Return (X, Y) of the center of cell containing provided text 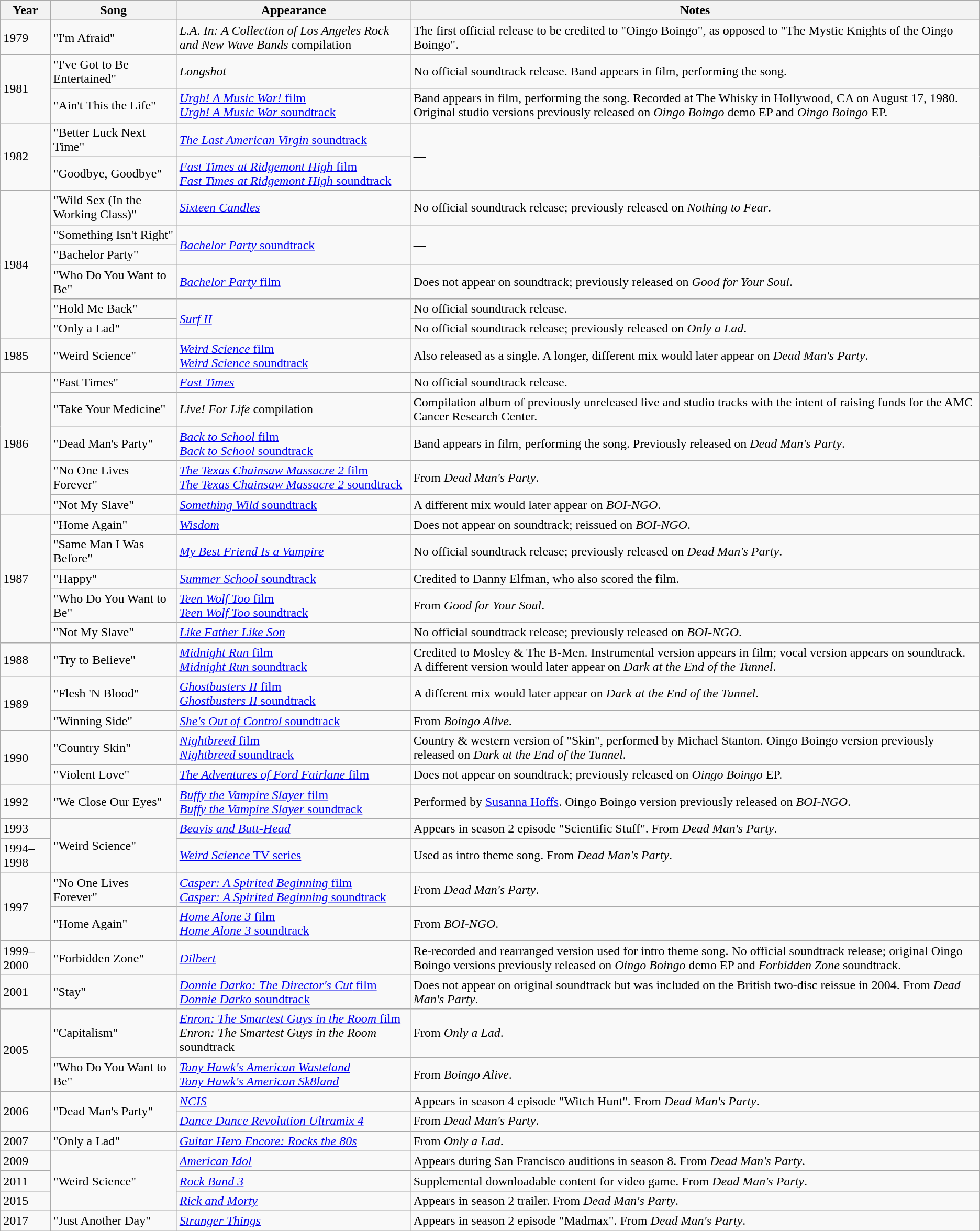
1997 (25, 907)
Appears in season 2 episode "Scientific Stuff". From Dead Man's Party. (695, 829)
Dilbert (293, 958)
2006 (25, 1111)
1988 (25, 660)
Performed by Susanna Hoffs. Oingo Boingo version previously released on BOI-NGO. (695, 801)
Country & western version of "Skin", performed by Michael Stanton. Oingo Boingo version previously released on Dark at the End of the Tunnel. (695, 748)
"Goodbye, Goodbye" (113, 174)
A different mix would later appear on Dark at the End of the Tunnel. (695, 693)
The first official release to be credited to "Oingo Boingo", as opposed to "The Mystic Knights of the Oingo Boingo". (695, 38)
Donnie Darko: The Director's Cut filmDonnie Darko soundtrack (293, 992)
"Forbidden Zone" (113, 958)
Appears in season 2 episode "Madmax". From Dead Man's Party. (695, 1221)
Band appears in film, performing the song. Previously released on Dead Man's Party. (695, 444)
Urgh! A Music War! filmUrgh! A Music War soundtrack (293, 106)
Appearance (293, 10)
Tony Hawk's American WastelandTony Hawk's American Sk8land (293, 1074)
Ghostbusters II filmGhostbusters II soundtrack (293, 693)
1987 (25, 579)
My Best Friend Is a Vampire (293, 552)
No official soundtrack release; previously released on Nothing to Fear. (695, 207)
"Capitalism" (113, 1033)
A different mix would later appear on BOI-NGO. (695, 505)
American Idol (293, 1161)
1985 (25, 355)
"Winning Side" (113, 720)
She's Out of Control soundtrack (293, 720)
Something Wild soundtrack (293, 505)
From Good for Your Soul. (695, 605)
Stranger Things (293, 1221)
Weird Science filmWeird Science soundtrack (293, 355)
2005 (25, 1050)
Longshot (293, 71)
Year (25, 10)
Appears in season 2 trailer. From Dead Man's Party. (695, 1201)
Casper: A Spirited Beginning filmCasper: A Spirited Beginning soundtrack (293, 890)
"I've Got to Be Entertained" (113, 71)
1999–2000 (25, 958)
2015 (25, 1201)
Bachelor Party soundtrack (293, 245)
2007 (25, 1141)
Beavis and Butt-Head (293, 829)
The Last American Virgin soundtrack (293, 139)
"Try to Believe" (113, 660)
L.A. In: A Collection of Los Angeles Rock and New Wave Bands compilation (293, 38)
Like Father Like Son (293, 633)
Rock Band 3 (293, 1181)
1984 (25, 264)
"Fast Times" (113, 383)
"Take Your Medicine" (113, 409)
Notes (695, 10)
"Country Skin" (113, 748)
No official soundtrack release; previously released on Dead Man's Party. (695, 552)
The Texas Chainsaw Massacre 2 filmThe Texas Chainsaw Massacre 2 soundtrack (293, 478)
1981 (25, 88)
"Flesh 'N Blood" (113, 693)
Credited to Danny Elfman, who also scored the film. (695, 579)
Rick and Morty (293, 1201)
Live! For Life compilation (293, 409)
Nightbreed filmNightbreed soundtrack (293, 748)
Supplemental downloadable content for video game. From Dead Man's Party. (695, 1181)
The Adventures of Ford Fairlane film (293, 774)
Also released as a single. A longer, different mix would later appear on Dead Man's Party. (695, 355)
Sixteen Candles (293, 207)
"Wild Sex (In the Working Class)" (113, 207)
No official soundtrack release; previously released on Only a Lad. (695, 328)
"Ain't This the Life" (113, 106)
Does not appear on soundtrack; reissued on BOI-NGO. (695, 525)
Guitar Hero Encore: Rocks the 80s (293, 1141)
Summer School soundtrack (293, 579)
From BOI-NGO. (695, 924)
Midnight Run filmMidnight Run soundtrack (293, 660)
2009 (25, 1161)
1989 (25, 704)
Surf II (293, 318)
Buffy the Vampire Slayer filmBuffy the Vampire Slayer soundtrack (293, 801)
"Hold Me Back" (113, 308)
"Violent Love" (113, 774)
Does not appear on soundtrack; previously released on Oingo Boingo EP. (695, 774)
1994–1998 (25, 856)
Back to School filmBack to School soundtrack (293, 444)
"Happy" (113, 579)
Bachelor Party film (293, 282)
1992 (25, 801)
2017 (25, 1221)
"Something Isn't Right" (113, 235)
Enron: The Smartest Guys in the Room filmEnron: The Smartest Guys in the Room soundtrack (293, 1033)
"We Close Our Eyes" (113, 801)
2001 (25, 992)
"Bachelor Party" (113, 254)
1986 (25, 444)
NCIS (293, 1101)
"Same Man I Was Before" (113, 552)
"Stay" (113, 992)
1982 (25, 157)
Weird Science TV series (293, 856)
Appears in season 4 episode "Witch Hunt". From Dead Man's Party. (695, 1101)
2011 (25, 1181)
Song (113, 10)
Appears during San Francisco auditions in season 8. From Dead Man's Party. (695, 1161)
1990 (25, 757)
Home Alone 3 filmHome Alone 3 soundtrack (293, 924)
Used as intro theme song. From Dead Man's Party. (695, 856)
"I'm Afraid" (113, 38)
Does not appear on soundtrack; previously released on Good for Your Soul. (695, 282)
Fast Times (293, 383)
Does not appear on original soundtrack but was included on the British two-disc reissue in 2004. From Dead Man's Party. (695, 992)
1993 (25, 829)
Dance Dance Revolution Ultramix 4 (293, 1121)
Compilation album of previously unreleased live and studio tracks with the intent of raising funds for the AMC Cancer Research Center. (695, 409)
Teen Wolf Too filmTeen Wolf Too soundtrack (293, 605)
"Better Luck Next Time" (113, 139)
Fast Times at Ridgemont High filmFast Times at Ridgemont High soundtrack (293, 174)
1979 (25, 38)
"Just Another Day" (113, 1221)
Wisdom (293, 525)
No official soundtrack release. Band appears in film, performing the song. (695, 71)
No official soundtrack release; previously released on BOI-NGO. (695, 633)
